Scan for the cell matching the given text and deliver its (X, Y) coordinate at center. 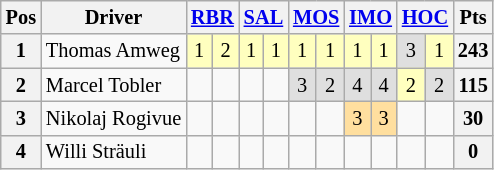
Driver (114, 17)
Nikolaj Rogivue (114, 118)
115 (473, 85)
IMO (370, 17)
Pos (21, 17)
Willi Sträuli (114, 152)
RBR (212, 17)
Marcel Tobler (114, 85)
MOS (316, 17)
SAL (264, 17)
HOC (425, 17)
243 (473, 51)
Pts (473, 17)
Thomas Amweg (114, 51)
0 (473, 152)
30 (473, 118)
